From the cell containing the given text, extract its center point as (x, y) coordinate. 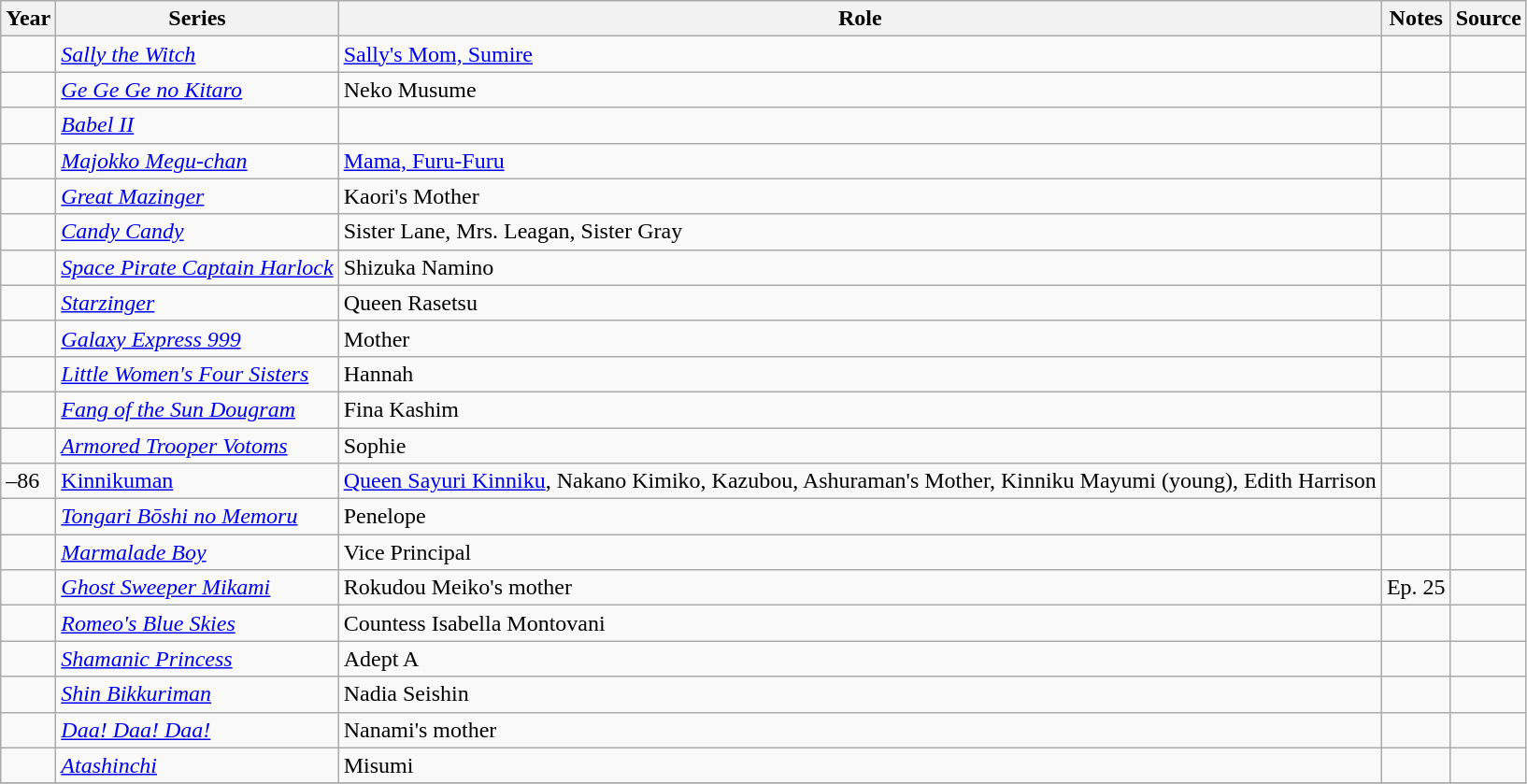
Tongari Bōshi no Memoru (197, 517)
Penelope (860, 517)
Misumi (860, 765)
Notes (1416, 19)
Year (28, 19)
Countess Isabella Montovani (860, 623)
Shamanic Princess (197, 659)
Source (1488, 19)
Candy Candy (197, 232)
Shin Bikkuriman (197, 694)
Hannah (860, 374)
Series (197, 19)
Mother (860, 338)
Starzinger (197, 303)
Babel II (197, 125)
Queen Rasetsu (860, 303)
Ge Ge Ge no Kitaro (197, 90)
Sally's Mom, Sumire (860, 54)
Fang of the Sun Dougram (197, 409)
Queen Sayuri Kinniku, Nakano Kimiko, Kazubou, Ashuraman's Mother, Kinniku Mayumi (young), Edith Harrison (860, 481)
Vice Principal (860, 552)
Majokko Megu-chan (197, 161)
Kaori's Mother (860, 196)
Shizuka Namino (860, 267)
Sister Lane, Mrs. Leagan, Sister Gray (860, 232)
Nanami's mother (860, 730)
Great Mazinger (197, 196)
Fina Kashim (860, 409)
Armored Trooper Votoms (197, 446)
Rokudou Meiko's mother (860, 588)
Daa! Daa! Daa! (197, 730)
–86 (28, 481)
Mama, Furu-Furu (860, 161)
Sophie (860, 446)
Nadia Seishin (860, 694)
Space Pirate Captain Harlock (197, 267)
Sally the Witch (197, 54)
Marmalade Boy (197, 552)
Kinnikuman (197, 481)
Role (860, 19)
Galaxy Express 999 (197, 338)
Neko Musume (860, 90)
Romeo's Blue Skies (197, 623)
Ghost Sweeper Mikami (197, 588)
Ep. 25 (1416, 588)
Little Women's Four Sisters (197, 374)
Atashinchi (197, 765)
Adept A (860, 659)
